Provide the [x, y] coordinate of the cell's center where the given text is located.  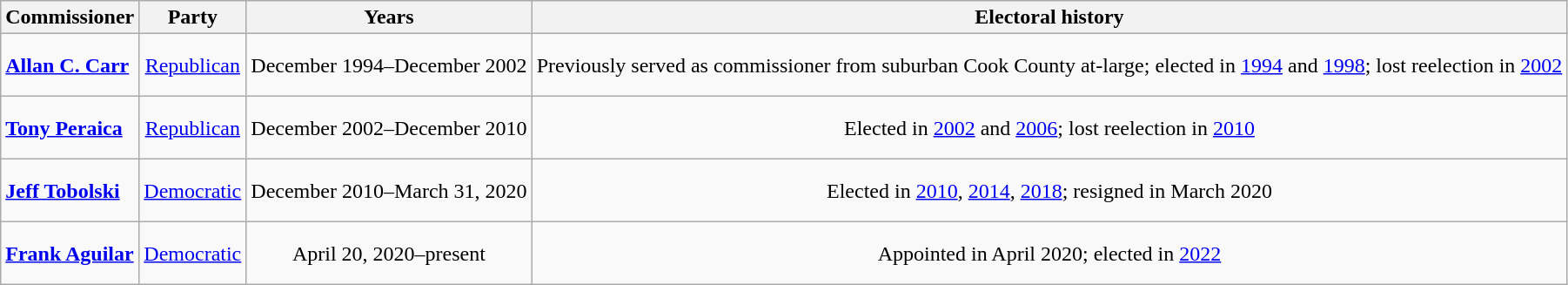
April 20, 2020–present [389, 254]
Elected in 2002 and 2006; lost reelection in 2010 [1049, 128]
Commissioner [70, 17]
Previously served as commissioner from suburban Cook County at-large; elected in 1994 and 1998; lost reelection in 2002 [1049, 65]
December 2002–December 2010 [389, 128]
Party [193, 17]
Elected in 2010, 2014, 2018; resigned in March 2020 [1049, 191]
Jeff Tobolski [70, 191]
Tony Peraica [70, 128]
Appointed in April 2020; elected in 2022 [1049, 254]
Allan C. Carr [70, 65]
Frank Aguilar [70, 254]
December 1994–December 2002 [389, 65]
Years [389, 17]
December 2010–March 31, 2020 [389, 191]
Electoral history [1049, 17]
